Locate the cell with the specified text and output its (x, y) center coordinate. 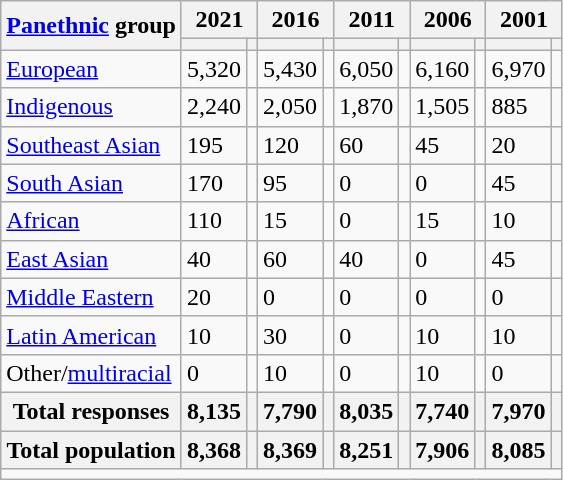
2011 (372, 20)
30 (290, 335)
7,906 (442, 449)
1,505 (442, 107)
5,320 (214, 69)
Panethnic group (92, 26)
6,050 (366, 69)
Total population (92, 449)
885 (518, 107)
Other/multiracial (92, 373)
2016 (296, 20)
East Asian (92, 259)
195 (214, 145)
2,050 (290, 107)
Middle Eastern (92, 297)
Total responses (92, 411)
Indigenous (92, 107)
170 (214, 183)
8,251 (366, 449)
7,790 (290, 411)
8,368 (214, 449)
8,135 (214, 411)
Latin American (92, 335)
8,085 (518, 449)
South Asian (92, 183)
2006 (448, 20)
7,970 (518, 411)
2001 (524, 20)
8,369 (290, 449)
5,430 (290, 69)
8,035 (366, 411)
African (92, 221)
6,970 (518, 69)
2021 (219, 20)
110 (214, 221)
120 (290, 145)
Southeast Asian (92, 145)
7,740 (442, 411)
1,870 (366, 107)
European (92, 69)
6,160 (442, 69)
2,240 (214, 107)
95 (290, 183)
